Scan for the cell matching the given text and deliver its (X, Y) coordinate at center. 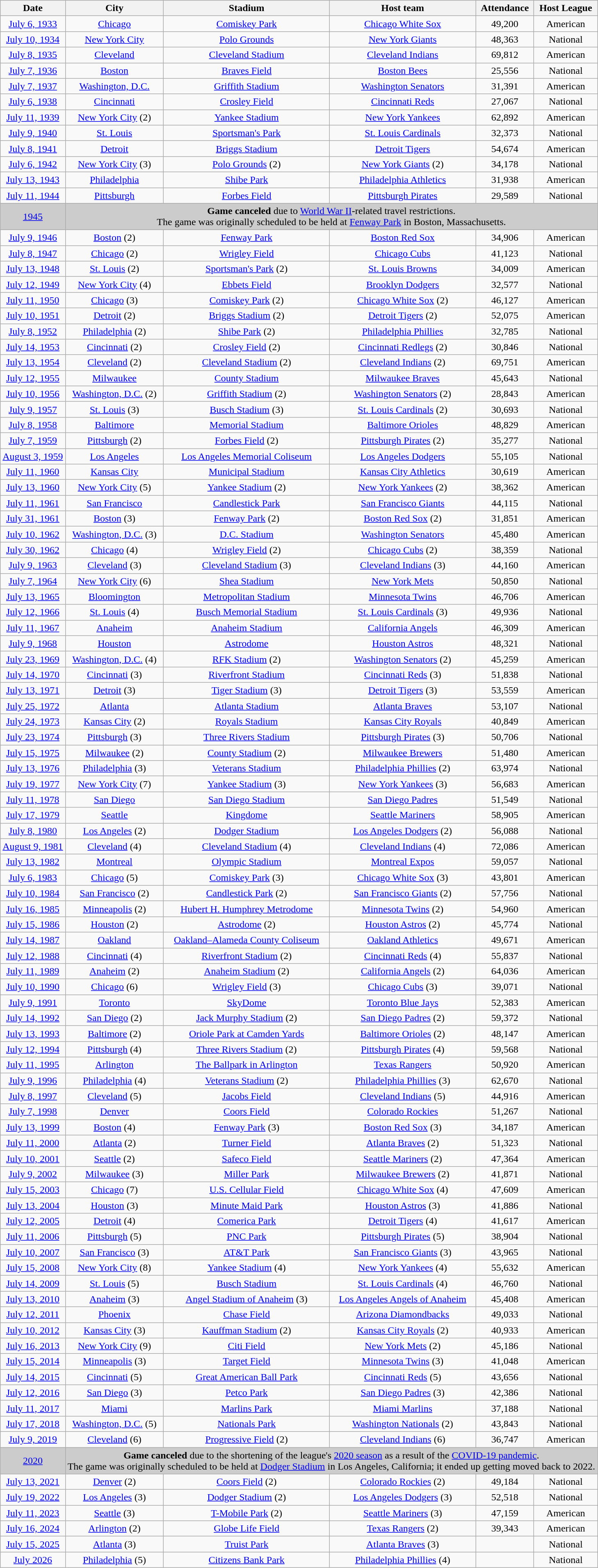
Milwaukee Brewers (2) (403, 1174)
Citizens Bank Park (247, 1560)
July 11, 2023 (33, 1513)
July 11, 1944 (33, 196)
July 13, 1976 (33, 768)
47,159 (505, 1513)
San Diego (3) (114, 1393)
Cincinnati (2) (114, 347)
Pittsburgh (5) (114, 1237)
Cincinnati (4) (114, 956)
July 11, 1995 (33, 1065)
New York City (3) (114, 164)
Chicago White Sox (403, 24)
July 17, 2018 (33, 1424)
Great American Ball Park (247, 1377)
Atlanta (3) (114, 1544)
New York City (114, 39)
July 8, 1980 (33, 831)
Philadelphia (3) (114, 768)
Yankee Stadium (3) (247, 784)
July 8, 1958 (33, 425)
46,706 (505, 597)
Cleveland Indians (403, 55)
43,801 (505, 877)
Houston (2) (114, 924)
T-Mobile Park (2) (247, 1513)
Sportsman's Park (247, 133)
54,960 (505, 909)
Astrodome (2) (247, 924)
Kauffman Stadium (2) (247, 1330)
Cincinnati (3) (114, 675)
New York City (8) (114, 1268)
July 2026 (33, 1560)
45,480 (505, 534)
Minneapolis (2) (114, 909)
27,067 (505, 102)
Seattle (2) (114, 1158)
Cleveland Indians (2) (403, 362)
July 14, 2009 (33, 1283)
July 9, 1963 (33, 565)
July 12, 1955 (33, 378)
41,871 (505, 1174)
San Diego Padres (2) (403, 1018)
55,632 (505, 1268)
Detroit Tigers (403, 148)
St. Louis (4) (114, 612)
Cleveland (2) (114, 362)
31,938 (505, 180)
San Diego Stadium (247, 800)
Polo Grounds (2) (247, 164)
New York Yankees (2) (403, 488)
St. Louis (114, 133)
Washington Nationals (2) (403, 1424)
Boston (3) (114, 519)
50,920 (505, 1065)
Los Angeles Angels of Anaheim (403, 1299)
51,549 (505, 800)
40,933 (505, 1330)
55,837 (505, 956)
Denver (114, 1112)
Chicago (5) (114, 877)
St. Louis Cardinals (3) (403, 612)
Atlanta Braves (403, 706)
County Stadium (247, 378)
Kansas City (2) (114, 722)
Chase Field (247, 1315)
July 12, 1994 (33, 1049)
48,363 (505, 39)
Bloomington (114, 597)
Washington, D.C. (5) (114, 1424)
25,556 (505, 71)
San Diego Padres (403, 800)
51,267 (505, 1112)
Wrigley Field (247, 253)
Philadelphia Phillies (4) (403, 1560)
37,188 (505, 1408)
Pittsburgh Pirates (3) (403, 737)
53,107 (505, 706)
July 14, 1970 (33, 675)
July 9, 2002 (33, 1174)
Busch Stadium (3) (247, 409)
July 25, 1972 (33, 706)
Forbes Field (247, 196)
Kansas City Royals (2) (403, 1330)
Crosley Field (247, 102)
Royals Stadium (247, 722)
Philadelphia Phillies (403, 331)
32,577 (505, 285)
July 10, 1951 (33, 316)
Chicago Cubs (403, 253)
San Francisco (114, 503)
D.C. Stadium (247, 534)
July 17, 1979 (33, 815)
Milwaukee Braves (403, 378)
Philadelphia (114, 180)
Yankee Stadium (247, 117)
Cleveland Stadium (2) (247, 362)
Los Angeles Dodgers (403, 456)
Cincinnati Redlegs (2) (403, 347)
New York City (6) (114, 581)
July 11, 1978 (33, 800)
Arlington (2) (114, 1529)
Colorado Rockies (2) (403, 1482)
Anaheim (2) (114, 971)
July 9, 1946 (33, 238)
July 7, 1959 (33, 440)
28,843 (505, 394)
July 11, 1950 (33, 300)
42,386 (505, 1393)
Los Angeles Dodgers (3) (403, 1497)
New York City (5) (114, 488)
July 13, 2021 (33, 1482)
46,309 (505, 628)
Seattle Mariners (2) (403, 1158)
Oakland Athletics (403, 940)
Riverfront Stadium (247, 675)
Wrigley Field (3) (247, 987)
California Angels (403, 628)
July 7, 1964 (33, 581)
County Stadium (2) (247, 753)
38,904 (505, 1237)
July 9, 2019 (33, 1439)
Polo Grounds (247, 39)
Denver (2) (114, 1482)
July 12, 2011 (33, 1315)
Veterans Stadium (247, 768)
Citi Field (247, 1346)
48,147 (505, 1034)
July 10, 1934 (33, 39)
30,846 (505, 347)
51,480 (505, 753)
Miami Marlins (403, 1408)
Nationals Park (247, 1424)
Houston (114, 643)
Municipal Stadium (247, 472)
Chicago White Sox (4) (403, 1190)
August 3, 1959 (33, 456)
Atlanta Braves (3) (403, 1544)
July 16, 2024 (33, 1529)
57,756 (505, 893)
New York Yankees (4) (403, 1268)
58,905 (505, 815)
July 8, 1952 (33, 331)
34,178 (505, 164)
July 8, 1935 (33, 55)
Chicago (4) (114, 550)
Chicago (114, 24)
July 6, 1938 (33, 102)
43,656 (505, 1377)
49,200 (505, 24)
44,916 (505, 1096)
69,751 (505, 362)
Chicago Cubs (3) (403, 987)
Chicago White Sox (3) (403, 877)
Olympic Stadium (247, 862)
52,518 (505, 1497)
July 12, 2016 (33, 1393)
Cincinnati Reds (4) (403, 956)
New York Yankees (403, 117)
Host team (403, 8)
July 10, 2012 (33, 1330)
Pittsburgh (114, 196)
Comiskey Park (2) (247, 300)
San Diego (114, 800)
45,408 (505, 1299)
Host League (566, 8)
July 7, 1936 (33, 71)
44,160 (505, 565)
July 13, 1965 (33, 597)
Kansas City (3) (114, 1330)
Chicago White Sox (2) (403, 300)
48,829 (505, 425)
59,568 (505, 1049)
Pittsburgh Pirates (4) (403, 1049)
Cincinnati (5) (114, 1377)
City (114, 8)
69,812 (505, 55)
31,851 (505, 519)
45,186 (505, 1346)
July 13, 1999 (33, 1127)
Cincinnati Reds (3) (403, 675)
Arlington (114, 1065)
Philadelphia Phillies (2) (403, 768)
Detroit Tigers (2) (403, 316)
53,559 (505, 690)
Washington, D.C. (4) (114, 659)
Safeco Field (247, 1158)
Detroit (114, 148)
Houston (3) (114, 1205)
Kingdome (247, 815)
49,033 (505, 1315)
St. Louis Cardinals (403, 133)
Boston (114, 71)
Metropolitan Stadium (247, 597)
Seattle Mariners (3) (403, 1513)
Milwaukee (114, 378)
July 14, 1987 (33, 940)
July 13, 1948 (33, 269)
Yankee Stadium (4) (247, 1268)
Dodger Stadium (2) (247, 1497)
Phoenix (114, 1315)
July 23, 1969 (33, 659)
July 30, 1962 (33, 550)
July 10, 1962 (33, 534)
Shea Stadium (247, 581)
Chicago (3) (114, 300)
51,838 (505, 675)
July 13, 1993 (33, 1034)
Cincinnati Reds (403, 102)
Los Angeles (2) (114, 831)
Chicago (6) (114, 987)
Jacobs Field (247, 1096)
July 15, 1975 (33, 753)
RFK Stadium (2) (247, 659)
California Angels (2) (403, 971)
July 10, 2007 (33, 1252)
43,965 (505, 1252)
Pittsburgh (3) (114, 737)
July 9, 1940 (33, 133)
July 13, 1960 (33, 488)
Baltimore (2) (114, 1034)
Three Rivers Stadium (2) (247, 1049)
Brooklyn Dodgers (403, 285)
Baltimore (114, 425)
Coors Field (2) (247, 1482)
Baltimore Orioles (403, 425)
New York City (4) (114, 285)
Anaheim (114, 628)
Briggs Stadium (2) (247, 316)
34,009 (505, 269)
St. Louis Cardinals (4) (403, 1283)
San Francisco Giants (2) (403, 893)
July 12, 1966 (33, 612)
Boston Bees (403, 71)
Globe Life Field (247, 1529)
29,589 (505, 196)
Montreal (114, 862)
San Diego Padres (3) (403, 1393)
38,362 (505, 488)
Kansas City (114, 472)
Boston Red Sox (2) (403, 519)
Fenway Park (2) (247, 519)
July 15, 2003 (33, 1190)
The Ballpark in Arlington (247, 1065)
Philadelphia (4) (114, 1080)
Seattle (114, 815)
Anaheim (3) (114, 1299)
Cleveland (3) (114, 565)
41,048 (505, 1361)
Riverfront Stadium (2) (247, 956)
Milwaukee (2) (114, 753)
Crosley Field (2) (247, 347)
Veterans Stadium (2) (247, 1080)
San Francisco Giants (403, 503)
55,105 (505, 456)
32,785 (505, 331)
Minute Maid Park (247, 1205)
Boston (2) (114, 238)
St. Louis Browns (403, 269)
Candlestick Park (2) (247, 893)
Tiger Stadium (3) (247, 690)
July 10, 2001 (33, 1158)
July 13, 2004 (33, 1205)
July 12, 1988 (33, 956)
July 11, 1989 (33, 971)
Baltimore Orioles (2) (403, 1034)
Shibe Park (247, 180)
Los Angeles Memorial Coliseum (247, 456)
Arizona Diamondbacks (403, 1315)
July 9, 1996 (33, 1080)
St. Louis (5) (114, 1283)
July 12, 2005 (33, 1221)
Minnesota Twins (2) (403, 909)
Oakland (114, 940)
Pittsburgh (4) (114, 1049)
July 8, 1947 (33, 253)
Braves Field (247, 71)
Washington, D.C. (3) (114, 534)
49,184 (505, 1482)
July 15, 1986 (33, 924)
Chicago (7) (114, 1190)
St. Louis (3) (114, 409)
July 13, 1982 (33, 862)
56,683 (505, 784)
Date (33, 8)
45,774 (505, 924)
44,115 (505, 503)
Milwaukee Brewers (403, 753)
31,391 (505, 86)
July 14, 1992 (33, 1018)
July 31, 1961 (33, 519)
Oakland–Alameda County Coliseum (247, 940)
Texas Rangers (2) (403, 1529)
48,321 (505, 643)
34,187 (505, 1127)
July 16, 2013 (33, 1346)
Memorial Stadium (247, 425)
July 6, 1983 (33, 877)
45,643 (505, 378)
Ebbets Field (247, 285)
Target Field (247, 1361)
San Francisco (3) (114, 1252)
Yankee Stadium (2) (247, 488)
Attendance (505, 8)
Busch Stadium (247, 1283)
Cleveland Indians (5) (403, 1096)
49,671 (505, 940)
40,849 (505, 722)
Boston Red Sox (3) (403, 1127)
Miami (114, 1408)
Astrodome (247, 643)
Seattle Mariners (403, 815)
Fenway Park (3) (247, 1127)
Dodger Stadium (247, 831)
New York City (9) (114, 1346)
July 6, 1942 (33, 164)
Toronto Blue Jays (403, 1003)
Cleveland (4) (114, 846)
July 15, 2008 (33, 1268)
Cleveland (114, 55)
Detroit Tigers (4) (403, 1221)
54,674 (505, 148)
52,075 (505, 316)
46,127 (505, 300)
July 11, 1960 (33, 472)
41,617 (505, 1221)
July 9, 1968 (33, 643)
Cleveland Stadium (247, 55)
Griffith Stadium (247, 86)
August 9, 1981 (33, 846)
Kansas City Athletics (403, 472)
35,277 (505, 440)
Shibe Park (2) (247, 331)
July 16, 1985 (33, 909)
July 19, 1977 (33, 784)
July 23, 1974 (33, 737)
Busch Memorial Stadium (247, 612)
Forbes Field (2) (247, 440)
Fenway Park (247, 238)
Atlanta Stadium (247, 706)
Atlanta (2) (114, 1143)
New York City (2) (114, 117)
50,706 (505, 737)
47,609 (505, 1190)
Montreal Expos (403, 862)
Detroit (3) (114, 690)
Pittsburgh Pirates (403, 196)
San Diego (2) (114, 1018)
Cleveland Stadium (3) (247, 565)
July 13, 1971 (33, 690)
Comiskey Park (3) (247, 877)
St. Louis (2) (114, 269)
July 10, 1984 (33, 893)
Cleveland Stadium (4) (247, 846)
Cleveland (6) (114, 1439)
Sportsman's Park (2) (247, 269)
49,936 (505, 612)
62,892 (505, 117)
52,383 (505, 1003)
Miller Park (247, 1174)
San Francisco Giants (3) (403, 1252)
Hubert H. Humphrey Metrodome (247, 909)
Milwaukee (3) (114, 1174)
62,670 (505, 1080)
July 15, 2025 (33, 1544)
Marlins Park (247, 1408)
Cleveland (5) (114, 1096)
July 12, 1949 (33, 285)
Philadelphia (5) (114, 1560)
St. Louis Cardinals (2) (403, 409)
Detroit (2) (114, 316)
July 11, 2006 (33, 1237)
Colorado Rockies (403, 1112)
Seattle (3) (114, 1513)
38,359 (505, 550)
1945 (33, 217)
Detroit (4) (114, 1221)
32,373 (505, 133)
51,323 (505, 1143)
Game canceled due to World War II-related travel restrictions. The game was originally scheduled to be held at Fenway Park in Boston, Massachusetts. (331, 217)
Houston Astros (2) (403, 924)
41,123 (505, 253)
34,906 (505, 238)
Minneapolis (3) (114, 1361)
New York Yankees (3) (403, 784)
59,057 (505, 862)
July 13, 2010 (33, 1299)
41,886 (505, 1205)
July 10, 1990 (33, 987)
July 13, 1943 (33, 180)
Los Angeles (3) (114, 1497)
63,974 (505, 768)
47,364 (505, 1158)
July 7, 1937 (33, 86)
Cleveland Indians (4) (403, 846)
64,036 (505, 971)
AT&T Park (247, 1252)
New York Mets (2) (403, 1346)
Turner Field (247, 1143)
July 9, 1957 (33, 409)
July 9, 1991 (33, 1003)
July 11, 1939 (33, 117)
Griffith Stadium (2) (247, 394)
New York Giants (2) (403, 164)
30,619 (505, 472)
Texas Rangers (403, 1065)
July 7, 1998 (33, 1112)
Progressive Field (2) (247, 1439)
PNC Park (247, 1237)
Pittsburgh Pirates (2) (403, 440)
Kansas City Royals (403, 722)
Briggs Stadium (247, 148)
July 11, 1967 (33, 628)
39,343 (505, 1529)
July 8, 1941 (33, 148)
Boston (4) (114, 1127)
July 11, 2017 (33, 1408)
Washington, D.C. (114, 86)
July 11, 2000 (33, 1143)
36,747 (505, 1439)
New York Mets (403, 581)
Detroit Tigers (3) (403, 690)
July 19, 2022 (33, 1497)
Wrigley Field (2) (247, 550)
Truist Park (247, 1544)
Anaheim Stadium (247, 628)
July 24, 1973 (33, 722)
July 13, 1954 (33, 362)
45,259 (505, 659)
Cleveland Indians (6) (403, 1439)
Toronto (114, 1003)
Los Angeles Dodgers (2) (403, 831)
43,843 (505, 1424)
Boston Red Sox (403, 238)
Cleveland Indians (3) (403, 565)
Angel Stadium of Anaheim (3) (247, 1299)
30,693 (505, 409)
Chicago Cubs (2) (403, 550)
Stadium (247, 8)
July 6, 1933 (33, 24)
Pittsburgh (2) (114, 440)
Cincinnati Reds (5) (403, 1377)
46,760 (505, 1283)
Atlanta (114, 706)
Chicago (2) (114, 253)
Washington, D.C. (2) (114, 394)
Petco Park (247, 1393)
50,850 (505, 581)
SkyDome (247, 1003)
New York City (7) (114, 784)
Coors Field (247, 1112)
Minnesota Twins (3) (403, 1361)
Cincinnati (114, 102)
San Francisco (2) (114, 893)
Comerica Park (247, 1221)
Anaheim Stadium (2) (247, 971)
59,372 (505, 1018)
New York Giants (403, 39)
Philadelphia Athletics (403, 180)
July 11, 1961 (33, 503)
72,086 (505, 846)
July 14, 1953 (33, 347)
U.S. Cellular Field (247, 1190)
39,071 (505, 987)
Three Rivers Stadium (247, 737)
Philadelphia Phillies (3) (403, 1080)
Atlanta Braves (2) (403, 1143)
Houston Astros (3) (403, 1205)
Comiskey Park (247, 24)
July 8, 1997 (33, 1096)
Oriole Park at Camden Yards (247, 1034)
July 14, 2015 (33, 1377)
Candlestick Park (247, 503)
2020 (33, 1461)
Los Angeles (114, 456)
Philadelphia (2) (114, 331)
56,088 (505, 831)
Jack Murphy Stadium (2) (247, 1018)
Houston Astros (403, 643)
Minnesota Twins (403, 597)
July 10, 1956 (33, 394)
July 15, 2014 (33, 1361)
Pittsburgh Pirates (5) (403, 1237)
